Scan for the cell matching the given text and deliver its [X, Y] coordinate at center. 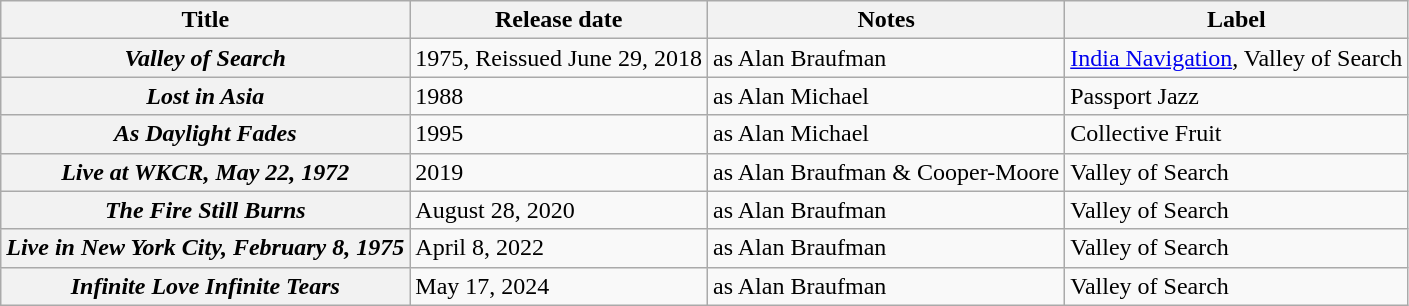
India Navigation, Valley of Search [1236, 58]
August 28, 2020 [559, 210]
Passport Jazz [1236, 96]
May 17, 2024 [559, 286]
April 8, 2022 [559, 248]
1995 [559, 134]
1988 [559, 96]
Label [1236, 20]
Collective Fruit [1236, 134]
Lost in Asia [206, 96]
Title [206, 20]
Release date [559, 20]
as Alan Braufman & Cooper-Moore [886, 172]
Live in New York City, February 8, 1975 [206, 248]
Live at WKCR, May 22, 1972 [206, 172]
Notes [886, 20]
Infinite Love Infinite Tears [206, 286]
The Fire Still Burns [206, 210]
2019 [559, 172]
As Daylight Fades [206, 134]
1975, Reissued June 29, 2018 [559, 58]
